Extract the [x, y] coordinate from the center of the cell holding the provided text.  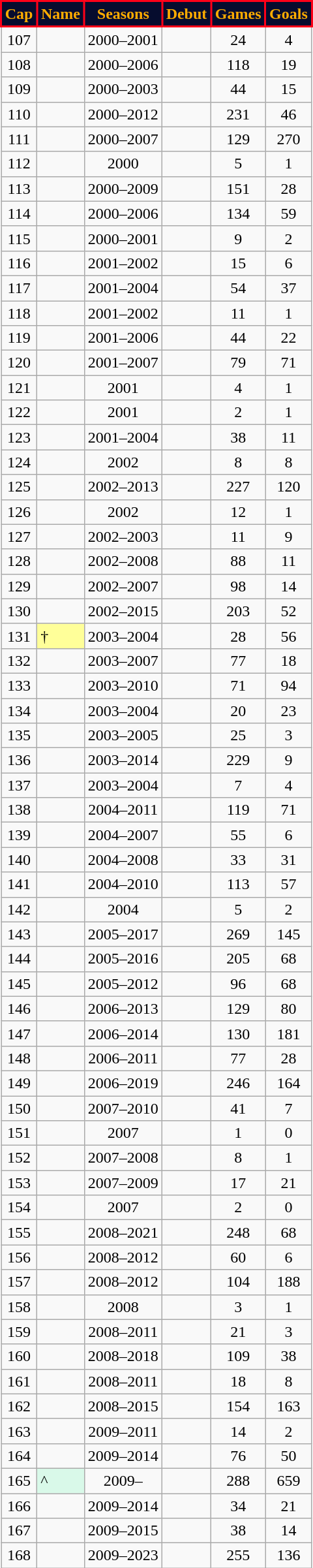
54 [239, 288]
^ [61, 1481]
203 [239, 611]
37 [288, 288]
25 [239, 736]
60 [239, 1257]
22 [288, 338]
Seasons [123, 14]
231 [239, 114]
205 [239, 959]
2005–2017 [123, 934]
55 [239, 835]
50 [288, 1456]
2005–2016 [123, 959]
131 [20, 636]
20 [239, 711]
143 [20, 934]
104 [239, 1282]
2002–2007 [123, 586]
2004 [123, 909]
135 [20, 736]
123 [20, 437]
166 [20, 1506]
80 [288, 1009]
31 [288, 860]
140 [20, 860]
2008–2018 [123, 1356]
138 [20, 810]
156 [20, 1257]
161 [20, 1381]
159 [20, 1332]
146 [20, 1009]
41 [239, 1108]
2000 [123, 164]
2004–2010 [123, 885]
160 [20, 1356]
149 [20, 1083]
165 [20, 1481]
167 [20, 1531]
269 [239, 934]
2004–2007 [123, 835]
2002–2013 [123, 487]
132 [20, 661]
2000–2009 [123, 189]
124 [20, 462]
116 [20, 263]
2008–2015 [123, 1406]
158 [20, 1307]
288 [239, 1481]
110 [20, 114]
Debut [186, 14]
2007–2010 [123, 1108]
2007–2008 [123, 1158]
Cap [20, 14]
659 [288, 1481]
96 [239, 984]
33 [239, 860]
79 [239, 363]
2002–2003 [123, 537]
111 [20, 139]
144 [20, 959]
114 [20, 213]
56 [288, 636]
24 [239, 39]
2003–2010 [123, 685]
181 [288, 1033]
139 [20, 835]
2003–2007 [123, 661]
168 [20, 1556]
270 [288, 139]
2000–2007 [123, 139]
Name [61, 14]
2008 [123, 1307]
121 [20, 388]
88 [239, 561]
122 [20, 413]
2007–2009 [123, 1183]
127 [20, 537]
153 [20, 1183]
255 [239, 1556]
2009–2015 [123, 1531]
150 [20, 1108]
Games [239, 14]
142 [20, 909]
2008–2021 [123, 1232]
229 [239, 760]
2003–2014 [123, 760]
148 [20, 1058]
2009–2023 [123, 1556]
162 [20, 1406]
2002–2008 [123, 561]
107 [20, 39]
2004–2008 [123, 860]
2003–2005 [123, 736]
133 [20, 685]
108 [20, 65]
19 [288, 65]
128 [20, 561]
2001–2006 [123, 338]
34 [239, 1506]
† [61, 636]
2001–2007 [123, 363]
2009– [123, 1481]
155 [20, 1232]
Goals [288, 14]
2006–2019 [123, 1083]
2000–2003 [123, 89]
2000–2012 [123, 114]
52 [288, 611]
2006–2011 [123, 1058]
98 [239, 586]
2006–2014 [123, 1033]
246 [239, 1083]
137 [20, 785]
125 [20, 487]
141 [20, 885]
2004–2011 [123, 810]
2006–2013 [123, 1009]
2002–2015 [123, 611]
248 [239, 1232]
147 [20, 1033]
2005–2012 [123, 984]
188 [288, 1282]
112 [20, 164]
12 [239, 512]
46 [288, 114]
94 [288, 685]
23 [288, 711]
115 [20, 238]
117 [20, 288]
152 [20, 1158]
17 [239, 1183]
157 [20, 1282]
57 [288, 885]
227 [239, 487]
76 [239, 1456]
2009–2011 [123, 1431]
59 [288, 213]
126 [20, 512]
